Output the (x, y) coordinate of the center of the cell containing the given text.  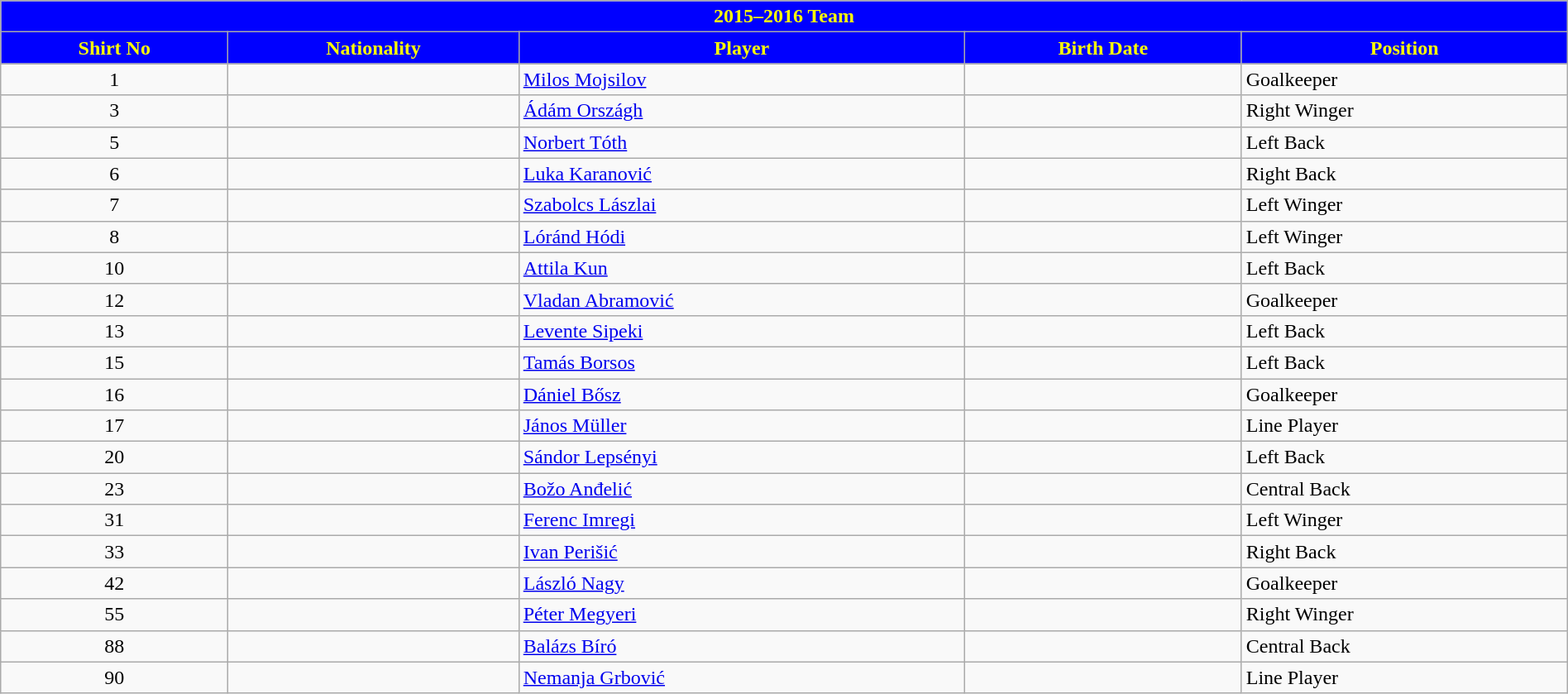
Tamás Borsos (741, 362)
Ádám Országh (741, 111)
90 (114, 677)
Player (741, 48)
15 (114, 362)
Attila Kun (741, 268)
Shirt No (114, 48)
Szabolcs Lászlai (741, 205)
Nationality (374, 48)
Balázs Bíró (741, 646)
Birth Date (1103, 48)
16 (114, 395)
Levente Sipeki (741, 331)
5 (114, 142)
33 (114, 552)
31 (114, 520)
17 (114, 426)
Péter Megyeri (741, 615)
23 (114, 489)
Luka Karanović (741, 174)
Norbert Tóth (741, 142)
Božo Anđelić (741, 489)
8 (114, 237)
Ivan Perišić (741, 552)
55 (114, 615)
Sándor Lepsényi (741, 457)
Ferenc Imregi (741, 520)
42 (114, 583)
Vladan Abramović (741, 299)
Dániel Bősz (741, 395)
6 (114, 174)
12 (114, 299)
Milos Mojsilov (741, 79)
László Nagy (741, 583)
Nemanja Grbović (741, 677)
20 (114, 457)
Lóránd Hódi (741, 237)
2015–2016 Team (784, 17)
7 (114, 205)
10 (114, 268)
Position (1404, 48)
88 (114, 646)
1 (114, 79)
13 (114, 331)
3 (114, 111)
János Müller (741, 426)
